Find where the given text appears and provide that cell's center as (X, Y) coordinate. 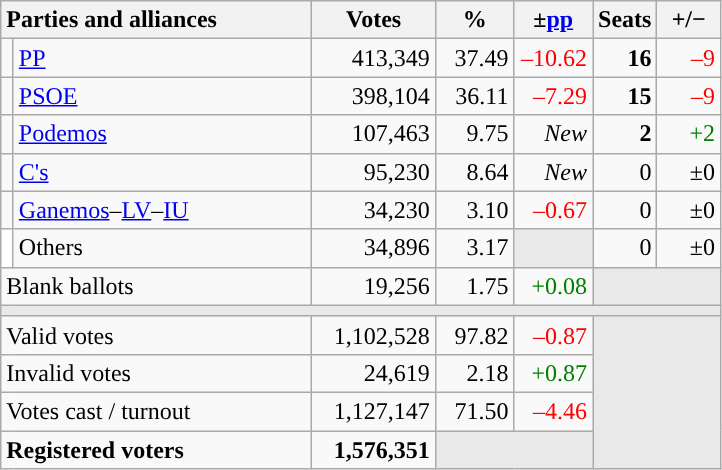
8.64 (474, 172)
Votes (374, 20)
95,230 (374, 172)
71.50 (474, 411)
Registered voters (156, 449)
Ganemos–LV–IU (162, 210)
107,463 (374, 134)
Invalid votes (156, 373)
2.18 (474, 373)
1,576,351 (374, 449)
–0.67 (554, 210)
+0.08 (554, 286)
36.11 (474, 96)
1,102,528 (374, 335)
9.75 (474, 134)
3.10 (474, 210)
15 (624, 96)
Seats (624, 20)
Podemos (162, 134)
34,896 (374, 248)
–7.29 (554, 96)
Others (162, 248)
Blank ballots (156, 286)
24,619 (374, 373)
413,349 (374, 58)
+0.87 (554, 373)
PP (162, 58)
–0.87 (554, 335)
Votes cast / turnout (156, 411)
+2 (689, 134)
% (474, 20)
–4.46 (554, 411)
398,104 (374, 96)
1,127,147 (374, 411)
2 (624, 134)
3.17 (474, 248)
PSOE (162, 96)
–10.62 (554, 58)
16 (624, 58)
±pp (554, 20)
Parties and alliances (156, 20)
1.75 (474, 286)
37.49 (474, 58)
Valid votes (156, 335)
34,230 (374, 210)
C's (162, 172)
97.82 (474, 335)
+/− (689, 20)
19,256 (374, 286)
